Return (X, Y) of the center of cell containing provided text 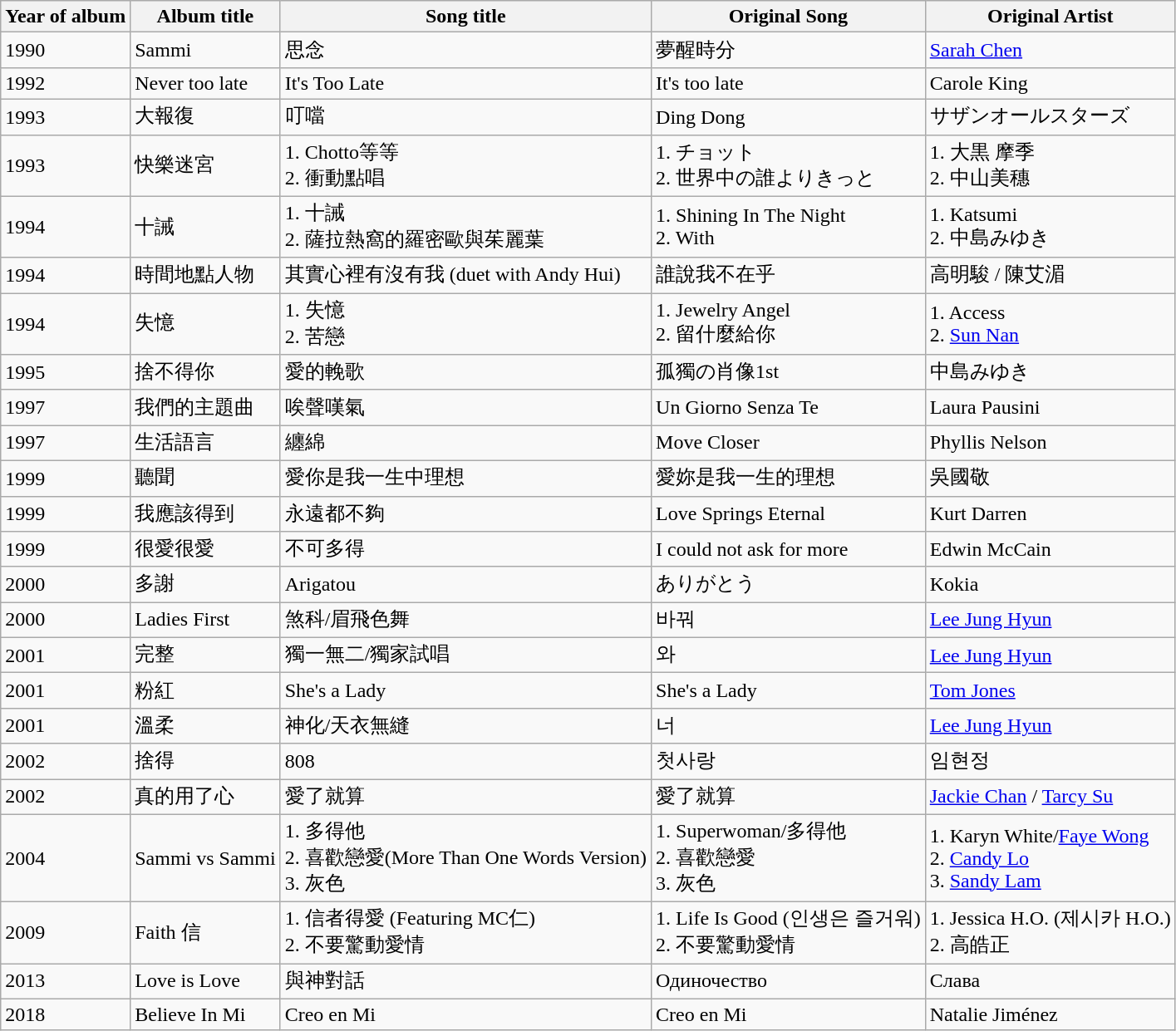
溫柔 (205, 726)
時間地點人物 (205, 276)
1990 (66, 50)
我應該得到 (205, 513)
Sarah Chen (1051, 50)
너 (789, 726)
捨不得你 (205, 372)
夢醒時分 (789, 50)
Original Song (789, 17)
十誡 (205, 227)
快樂迷宮 (205, 165)
2018 (66, 1014)
Jackie Chan / Tarcy Su (1051, 798)
粉紅 (205, 691)
完整 (205, 655)
1. 多得他 2. 喜歡戀愛(More Than One Words Version) 3. 灰色 (465, 858)
1. 大黒 摩季 2. 中山美穗 (1051, 165)
Laura Pausini (1051, 407)
1. Jessica H.O. (제시카 H.O.) 2. 高皓正 (1051, 933)
與神對話 (465, 982)
바꿔 (789, 620)
It's Too Late (465, 83)
Move Closer (789, 444)
Faith 信 (205, 933)
煞科/眉飛色舞 (465, 620)
很愛很愛 (205, 550)
2004 (66, 858)
Album title (205, 17)
大報復 (205, 116)
失憶 (205, 324)
Never too late (205, 83)
真的用了心 (205, 798)
1. Chotto等等 2. 衝動點唱 (465, 165)
1. Life Is Good (인생은 즐거워) 2. 不要驚動愛情 (789, 933)
愛你是我一生中理想 (465, 479)
Слава (1051, 982)
サザンオールスターズ (1051, 116)
2013 (66, 982)
其實心裡有沒有我 (duet with Andy Hui) (465, 276)
1. Jewelry Angel 2. 留什麼給你 (789, 324)
神化/天衣無縫 (465, 726)
愛妳是我一生的理想 (789, 479)
中島みゆき (1051, 372)
임현정 (1051, 761)
1992 (66, 83)
첫사랑 (789, 761)
808 (465, 761)
Original Artist (1051, 17)
唉聲嘆氣 (465, 407)
2009 (66, 933)
Love Springs Eternal (789, 513)
Year of album (66, 17)
獨一無二/獨家試唱 (465, 655)
Love is Love (205, 982)
Tom Jones (1051, 691)
誰說我不在乎 (789, 276)
高明駿 / 陳艾湄 (1051, 276)
1. 十誡 2. 薩拉熱窩的羅密歐與茱麗葉 (465, 227)
Carole King (1051, 83)
Ladies First (205, 620)
Sammi vs Sammi (205, 858)
不可多得 (465, 550)
永遠都不夠 (465, 513)
1995 (66, 372)
捨得 (205, 761)
1. Superwoman/多得他 2. 喜歡戀愛 3. 灰色 (789, 858)
Kokia (1051, 585)
1. Shining In The Night 2. With (789, 227)
1. Karyn White/Faye Wong 2. Candy Lo 3. Sandy Lam (1051, 858)
Kurt Darren (1051, 513)
我們的主題曲 (205, 407)
1. チョット 2. 世界中の誰よりきっと (789, 165)
Believe In Mi (205, 1014)
Un Giorno Senza Te (789, 407)
Ding Dong (789, 116)
Song title (465, 17)
Arigatou (465, 585)
Natalie Jiménez (1051, 1014)
Edwin McCain (1051, 550)
生活語言 (205, 444)
와 (789, 655)
聽聞 (205, 479)
1. Katsumi 2. 中島みゆき (1051, 227)
1. 失憶 2. 苦戀 (465, 324)
Одиночество (789, 982)
孤獨の肖像1st (789, 372)
思念 (465, 50)
I could not ask for more (789, 550)
Sammi (205, 50)
1. Access 2. Sun Nan (1051, 324)
叮噹 (465, 116)
吳國敬 (1051, 479)
多謝 (205, 585)
ありがとう (789, 585)
It's too late (789, 83)
1. 信者得愛 (Featuring MC仁) 2. 不要驚動愛情 (465, 933)
Phyllis Nelson (1051, 444)
愛的輓歌 (465, 372)
纏綿 (465, 444)
